Determine the (x, y) coordinate at the center of the cell enclosing the given text.  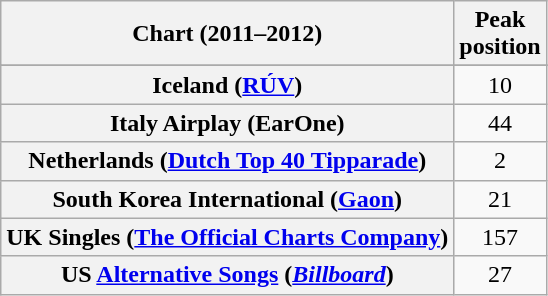
UK Singles (The Official Charts Company) (228, 237)
Iceland (RÚV) (228, 85)
Netherlands (Dutch Top 40 Tipparade) (228, 161)
157 (500, 237)
US Alternative Songs (Billboard) (228, 275)
Italy Airplay (EarOne) (228, 123)
South Korea International (Gaon) (228, 199)
21 (500, 199)
2 (500, 161)
27 (500, 275)
10 (500, 85)
Peakposition (500, 34)
44 (500, 123)
Chart (2011–2012) (228, 34)
